Detect which cell encompasses the target text, then output its (x, y) center coordinate. 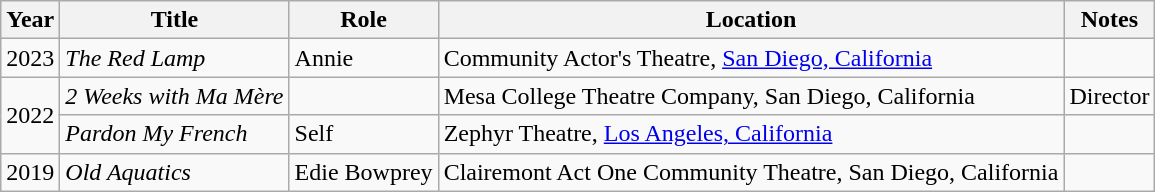
Edie Bowprey (364, 172)
Notes (1110, 20)
2022 (30, 115)
Role (364, 20)
Location (751, 20)
2023 (30, 58)
Old Aquatics (174, 172)
Zephyr Theatre, Los Angeles, California (751, 134)
2 Weeks with Ma Mère (174, 96)
Title (174, 20)
Director (1110, 96)
Pardon My French (174, 134)
Clairemont Act One Community Theatre, San Diego, California (751, 172)
The Red Lamp (174, 58)
2019 (30, 172)
Self (364, 134)
Annie (364, 58)
Year (30, 20)
Community Actor's Theatre, San Diego, California (751, 58)
Mesa College Theatre Company, San Diego, California (751, 96)
